Provide the [x, y] coordinate of the cell's center where the given text is located.  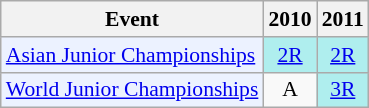
2011 [343, 19]
World Junior Championships [132, 90]
Asian Junior Championships [132, 55]
Event [132, 19]
3R [343, 90]
2010 [290, 19]
A [290, 90]
